Return [x, y] of the center of cell containing provided text 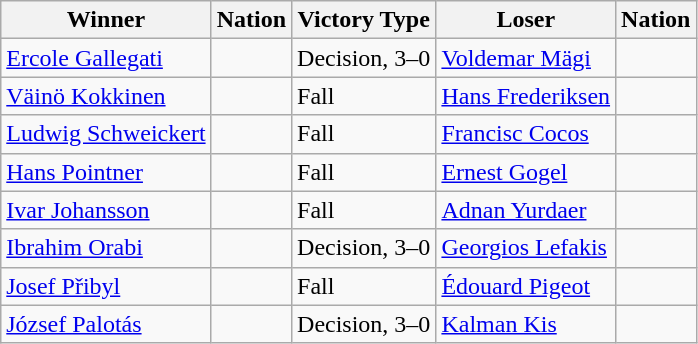
Édouard Pigeot [526, 286]
Loser [526, 20]
Winner [106, 20]
Voldemar Mägi [526, 58]
Ivar Johansson [106, 210]
Ludwig Schweickert [106, 134]
Victory Type [364, 20]
Francisc Cocos [526, 134]
Ernest Gogel [526, 172]
Ercole Gallegati [106, 58]
Josef Přibyl [106, 286]
Väinö Kokkinen [106, 96]
Hans Frederiksen [526, 96]
Georgios Lefakis [526, 248]
József Palotás [106, 324]
Adnan Yurdaer [526, 210]
Hans Pointner [106, 172]
Kalman Kis [526, 324]
Ibrahim Orabi [106, 248]
